Identify which cell holds the provided text, then report its (x, y) central coordinate. 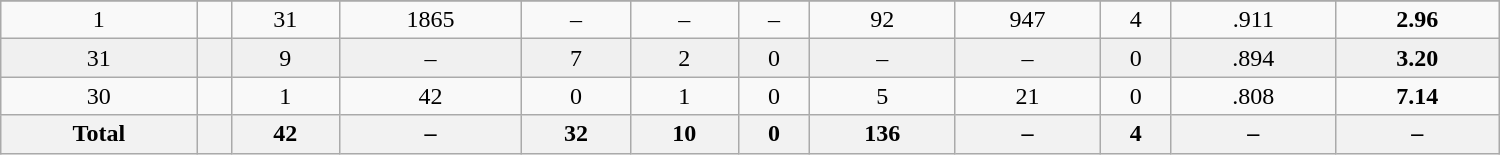
.911 (1253, 20)
7 (576, 58)
10 (684, 134)
947 (1028, 20)
.808 (1253, 96)
30 (99, 96)
92 (882, 20)
3.20 (1417, 58)
32 (576, 134)
9 (285, 58)
21 (1028, 96)
136 (882, 134)
2 (684, 58)
5 (882, 96)
2.96 (1417, 20)
1865 (430, 20)
.894 (1253, 58)
7.14 (1417, 96)
Total (99, 134)
